Return the [x, y] coordinate for the center point of the cell that contains the specified text.  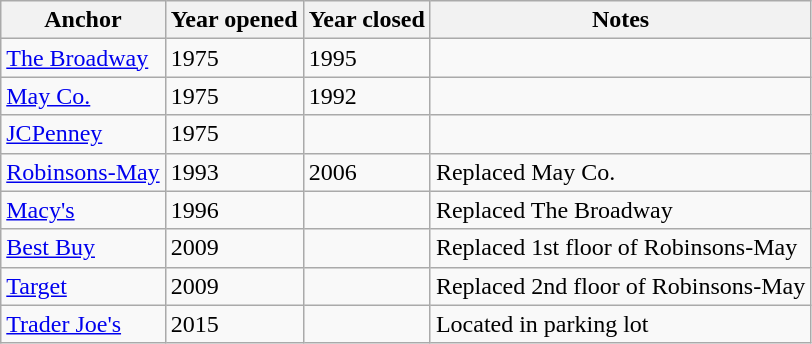
1992 [366, 96]
Notes [620, 20]
Year opened [234, 20]
Located in parking lot [620, 324]
JCPenney [83, 134]
Replaced 1st floor of Robinsons-May [620, 248]
Trader Joe's [83, 324]
2015 [234, 324]
Replaced May Co. [620, 172]
Replaced 2nd floor of Robinsons-May [620, 286]
2006 [366, 172]
1996 [234, 210]
Best Buy [83, 248]
Year closed [366, 20]
The Broadway [83, 58]
Robinsons-May [83, 172]
1995 [366, 58]
Replaced The Broadway [620, 210]
Macy's [83, 210]
1993 [234, 172]
Anchor [83, 20]
Target [83, 286]
May Co. [83, 96]
